Identify which cell holds the provided text, then report its [x, y] central coordinate. 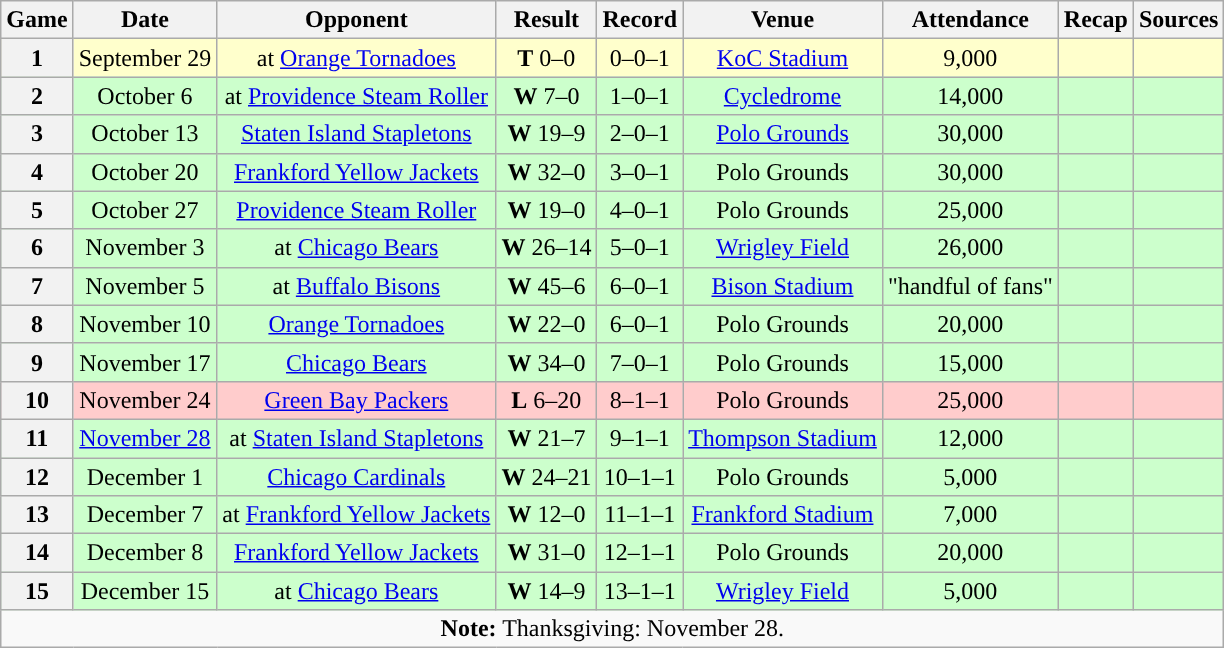
9,000 [970, 58]
Venue [783, 20]
W 14–9 [546, 591]
December 15 [145, 591]
Cycledrome [783, 96]
W 24–21 [546, 477]
W 22–0 [546, 324]
T 0–0 [546, 58]
15,000 [970, 362]
at Frankford Yellow Jackets [356, 515]
7,000 [970, 515]
W 34–0 [546, 362]
10–1–1 [640, 477]
6 [37, 248]
11 [37, 438]
November 17 [145, 362]
W 31–0 [546, 553]
W 19–0 [546, 210]
Frankford Stadium [783, 515]
W 45–6 [546, 286]
15 [37, 591]
December 8 [145, 553]
11–1–1 [640, 515]
Date [145, 20]
Bison Stadium [783, 286]
November 5 [145, 286]
Sources [1178, 20]
W 19–9 [546, 134]
2–0–1 [640, 134]
1 [37, 58]
November 3 [145, 248]
at Orange Tornadoes [356, 58]
12,000 [970, 438]
at Providence Steam Roller [356, 96]
12–1–1 [640, 553]
Record [640, 20]
5–0–1 [640, 248]
October 13 [145, 134]
Staten Island Stapletons [356, 134]
Attendance [970, 20]
Note: Thanksgiving: November 28. [612, 629]
"handful of fans" [970, 286]
Chicago Bears [356, 362]
at Staten Island Stapletons [356, 438]
December 7 [145, 515]
5 [37, 210]
26,000 [970, 248]
October 6 [145, 96]
1–0–1 [640, 96]
October 20 [145, 172]
3 [37, 134]
November 28 [145, 438]
8 [37, 324]
W 32–0 [546, 172]
7–0–1 [640, 362]
4 [37, 172]
Opponent [356, 20]
Chicago Cardinals [356, 477]
W 21–7 [546, 438]
Green Bay Packers [356, 400]
Orange Tornadoes [356, 324]
October 27 [145, 210]
14,000 [970, 96]
10 [37, 400]
December 1 [145, 477]
13–1–1 [640, 591]
W 12–0 [546, 515]
14 [37, 553]
Providence Steam Roller [356, 210]
4–0–1 [640, 210]
Result [546, 20]
W 26–14 [546, 248]
November 24 [145, 400]
2 [37, 96]
L 6–20 [546, 400]
Game [37, 20]
7 [37, 286]
8–1–1 [640, 400]
September 29 [145, 58]
Thompson Stadium [783, 438]
KoC Stadium [783, 58]
November 10 [145, 324]
at Buffalo Bisons [356, 286]
W 7–0 [546, 96]
9–1–1 [640, 438]
9 [37, 362]
Recap [1096, 20]
12 [37, 477]
0–0–1 [640, 58]
13 [37, 515]
3–0–1 [640, 172]
